From the cell containing the given text, extract its center point as (X, Y) coordinate. 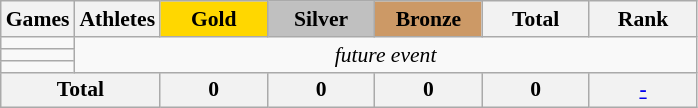
Silver (320, 19)
future event (385, 55)
- (642, 90)
Games (38, 19)
Rank (642, 19)
Gold (214, 19)
Athletes (117, 19)
Bronze (428, 19)
